For the text-containing cell, return its midpoint in [x, y] coordinate format. 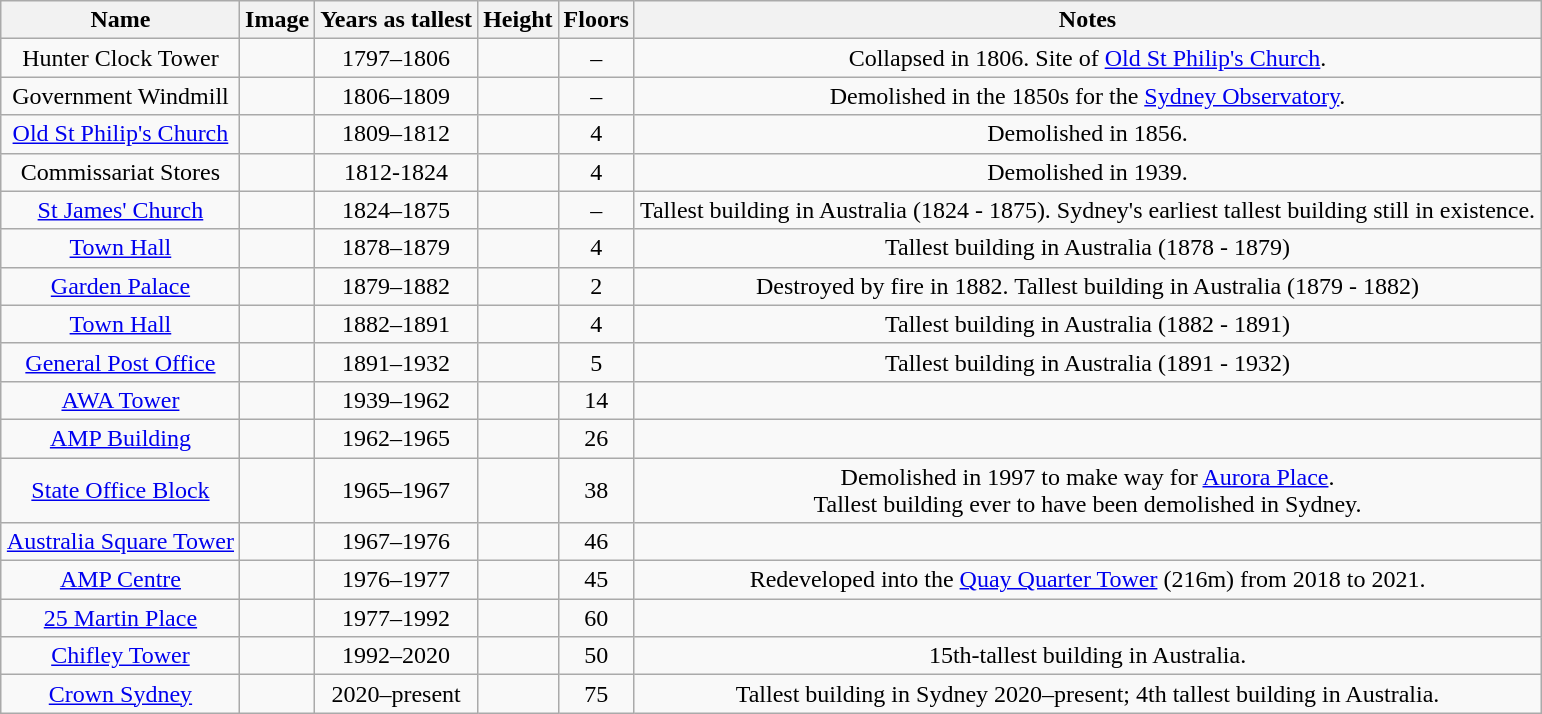
14 [596, 400]
1809–1812 [396, 134]
26 [596, 438]
1962–1965 [396, 438]
Chifley Tower [120, 656]
1812-1824 [396, 172]
75 [596, 694]
General Post Office [120, 362]
1878–1879 [396, 248]
50 [596, 656]
Tallest building in Australia (1882 - 1891) [1087, 324]
Height [518, 20]
Tallest building in Australia (1824 - 1875). Sydney's earliest tallest building still in existence. [1087, 210]
45 [596, 580]
1879–1882 [396, 286]
1882–1891 [396, 324]
25 Martin Place [120, 618]
1992–2020 [396, 656]
5 [596, 362]
38 [596, 490]
Commissariat Stores [120, 172]
46 [596, 542]
Demolished in 1939. [1087, 172]
1891–1932 [396, 362]
2 [596, 286]
Floors [596, 20]
Garden Palace [120, 286]
Demolished in the 1850s for the Sydney Observatory. [1087, 96]
1806–1809 [396, 96]
Australia Square Tower [120, 542]
St James' Church [120, 210]
Redeveloped into the Quay Quarter Tower (216m) from 2018 to 2021. [1087, 580]
Years as tallest [396, 20]
1965–1967 [396, 490]
Image [278, 20]
1977–1992 [396, 618]
Tallest building in Sydney 2020–present; 4th tallest building in Australia. [1087, 694]
Old St Philip's Church [120, 134]
AWA Tower [120, 400]
2020–present [396, 694]
Name [120, 20]
15th-tallest building in Australia. [1087, 656]
Collapsed in 1806. Site of Old St Philip's Church. [1087, 58]
1939–1962 [396, 400]
Notes [1087, 20]
Destroyed by fire in 1882. Tallest building in Australia (1879 - 1882) [1087, 286]
60 [596, 618]
Demolished in 1997 to make way for Aurora Place.Tallest building ever to have been demolished in Sydney. [1087, 490]
AMP Building [120, 438]
1967–1976 [396, 542]
Government Windmill [120, 96]
Tallest building in Australia (1891 - 1932) [1087, 362]
Hunter Clock Tower [120, 58]
1797–1806 [396, 58]
Demolished in 1856. [1087, 134]
State Office Block [120, 490]
Crown Sydney [120, 694]
Tallest building in Australia (1878 - 1879) [1087, 248]
AMP Centre [120, 580]
1976–1977 [396, 580]
1824–1875 [396, 210]
